Scan for the cell matching the given text and deliver its [x, y] coordinate at center. 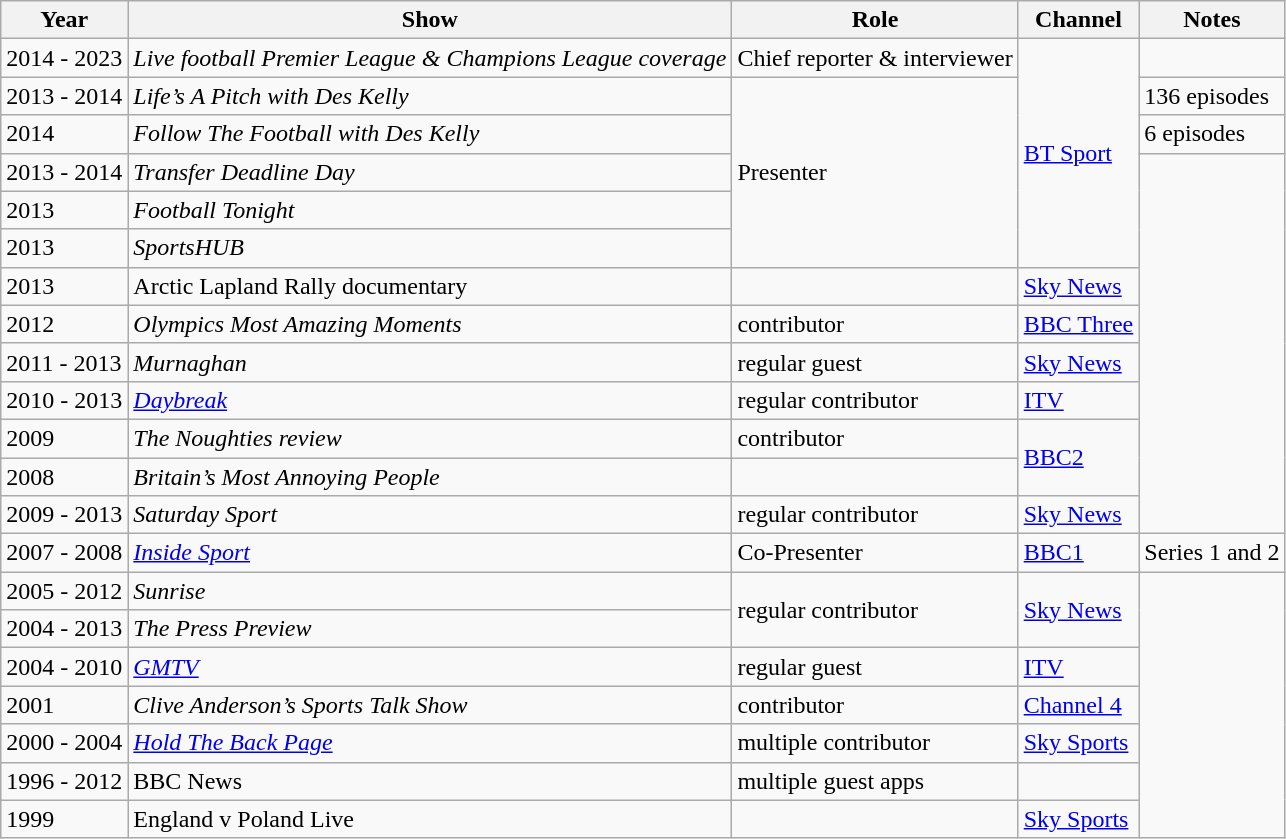
2014 [64, 134]
Arctic Lapland Rally documentary [430, 286]
Football Tonight [430, 210]
Live football Premier League & Champions League coverage [430, 58]
Year [64, 20]
Olympics Most Amazing Moments [430, 324]
Follow The Football with Des Kelly [430, 134]
GMTV [430, 667]
Notes [1212, 20]
2011 - 2013 [64, 362]
Chief reporter & interviewer [875, 58]
Series 1 and 2 [1212, 553]
2004 - 2013 [64, 629]
Inside Sport [430, 553]
Transfer Deadline Day [430, 172]
2009 [64, 438]
Life’s A Pitch with Des Kelly [430, 96]
Britain’s Most Annoying People [430, 477]
Role [875, 20]
2004 - 2010 [64, 667]
2012 [64, 324]
2005 - 2012 [64, 591]
Murnaghan [430, 362]
England v Poland Live [430, 819]
Channel 4 [1078, 705]
1999 [64, 819]
2014 - 2023 [64, 58]
2000 - 2004 [64, 743]
SportsHUB [430, 248]
2001 [64, 705]
BBC1 [1078, 553]
BBC News [430, 781]
Daybreak [430, 400]
BBC2 [1078, 457]
The Press Preview [430, 629]
The Noughties review [430, 438]
BT Sport [1078, 153]
1996 - 2012 [64, 781]
Presenter [875, 172]
BBC Three [1078, 324]
Hold The Back Page [430, 743]
Saturday Sport [430, 515]
136 episodes [1212, 96]
2007 - 2008 [64, 553]
multiple guest apps [875, 781]
multiple contributor [875, 743]
2010 - 2013 [64, 400]
Sunrise [430, 591]
2008 [64, 477]
2009 - 2013 [64, 515]
Co-Presenter [875, 553]
Channel [1078, 20]
Clive Anderson’s Sports Talk Show [430, 705]
6 episodes [1212, 134]
Show [430, 20]
